Capture the cell that displays the provided text and extract its (x, y) central coordinate. 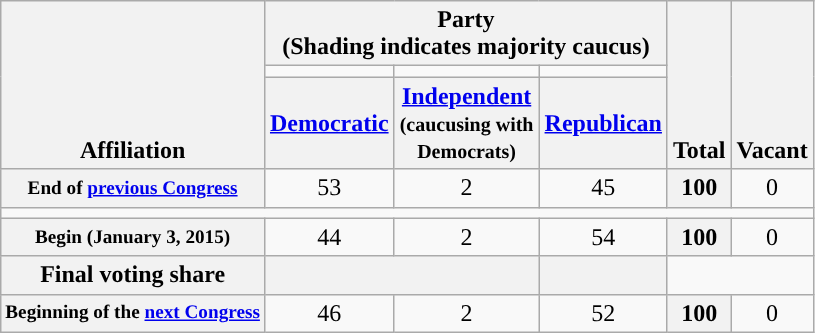
Begin (January 3, 2015) (133, 237)
Party (Shading indicates majority caucus) (466, 34)
Beginning of the next Congress (133, 313)
46 (329, 313)
Independent(caucusing withDemocrats) (466, 123)
53 (329, 188)
44 (329, 237)
Vacant (772, 85)
Affiliation (133, 85)
End of previous Congress (133, 188)
Republican (603, 123)
52 (603, 313)
Final voting share (133, 275)
Democratic (329, 123)
54 (603, 237)
45 (603, 188)
Total (699, 85)
